Return [x, y] of the center of cell containing provided text 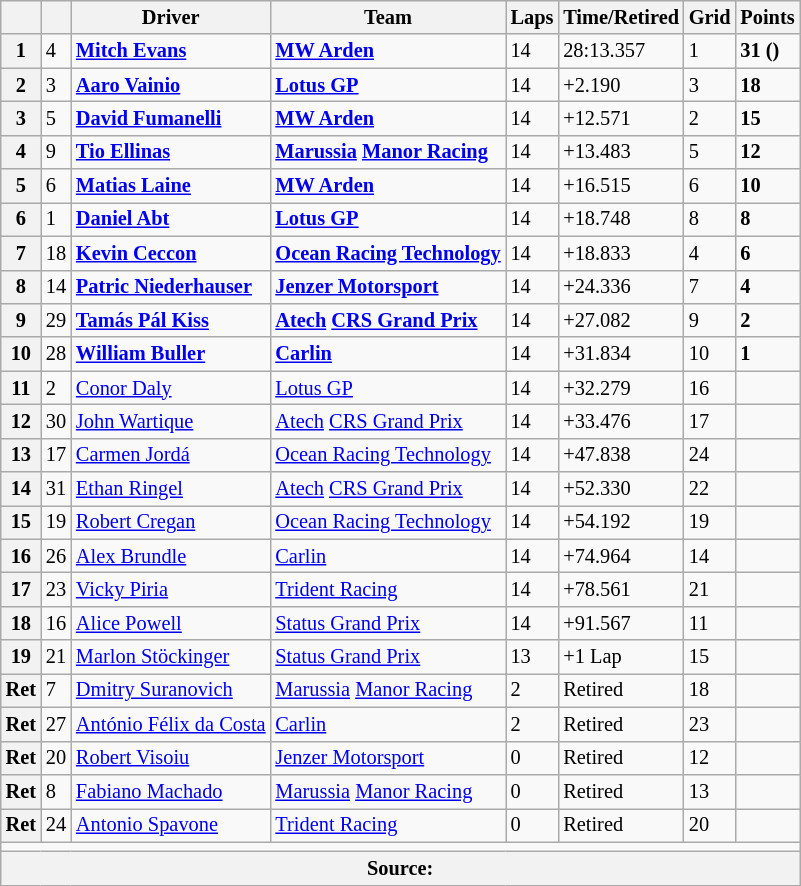
+18.748 [621, 219]
27 [56, 724]
+24.336 [621, 287]
+31.834 [621, 354]
+12.571 [621, 118]
+33.476 [621, 421]
Points [767, 17]
30 [56, 421]
Ethan Ringel [170, 489]
+2.190 [621, 85]
Alex Brundle [170, 556]
Vicky Piria [170, 589]
William Buller [170, 354]
Grid [710, 17]
Patric Niederhauser [170, 287]
David Fumanelli [170, 118]
+18.833 [621, 253]
+27.082 [621, 320]
Mitch Evans [170, 51]
Tio Ellinas [170, 152]
António Félix da Costa [170, 724]
Robert Cregan [170, 522]
+52.330 [621, 489]
Source: [400, 868]
Time/Retired [621, 17]
+16.515 [621, 186]
22 [710, 489]
Conor Daly [170, 388]
Daniel Abt [170, 219]
+13.483 [621, 152]
29 [56, 320]
28 [56, 354]
+47.838 [621, 455]
+32.279 [621, 388]
Marlon Stöckinger [170, 657]
Matias Laine [170, 186]
Antonio Spavone [170, 825]
31 [56, 489]
John Wartique [170, 421]
Kevin Ceccon [170, 253]
+78.561 [621, 589]
Robert Visoiu [170, 758]
28:13.357 [621, 51]
+1 Lap [621, 657]
26 [56, 556]
Carmen Jordá [170, 455]
Aaro Vainio [170, 85]
Laps [532, 17]
Driver [170, 17]
Dmitry Suranovich [170, 690]
+91.567 [621, 623]
+74.964 [621, 556]
Team [388, 17]
+54.192 [621, 522]
31 () [767, 51]
Tamás Pál Kiss [170, 320]
Alice Powell [170, 623]
Fabiano Machado [170, 791]
